Return the [x, y] coordinate for the center point of the cell that contains the specified text.  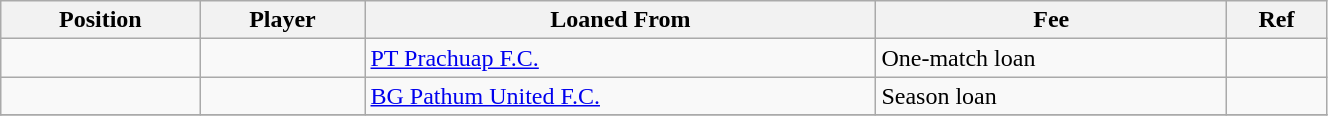
Ref [1276, 20]
Player [282, 20]
Loaned From [620, 20]
Fee [1052, 20]
One-match loan [1052, 58]
BG Pathum United F.C. [620, 96]
Season loan [1052, 96]
PT Prachuap F.C. [620, 58]
Position [100, 20]
